Output the [X, Y] coordinate of the center of the cell containing the given text.  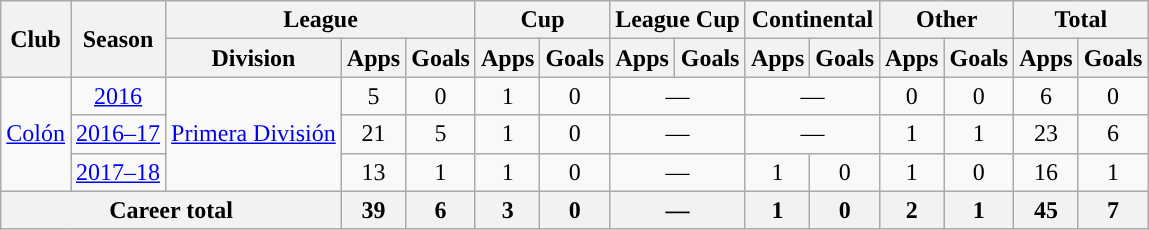
2016–17 [118, 134]
21 [373, 134]
39 [373, 210]
League [321, 20]
3 [507, 210]
Cup [542, 20]
Total [1081, 20]
2017–18 [118, 172]
League Cup [678, 20]
Continental [812, 20]
23 [1046, 134]
45 [1046, 210]
Division [254, 58]
Season [118, 39]
13 [373, 172]
2 [912, 210]
Other [947, 20]
Career total [172, 210]
Colón [36, 134]
2016 [118, 96]
Primera División [254, 134]
7 [1113, 210]
Club [36, 39]
16 [1046, 172]
